From the cell containing the given text, extract its center point as [X, Y] coordinate. 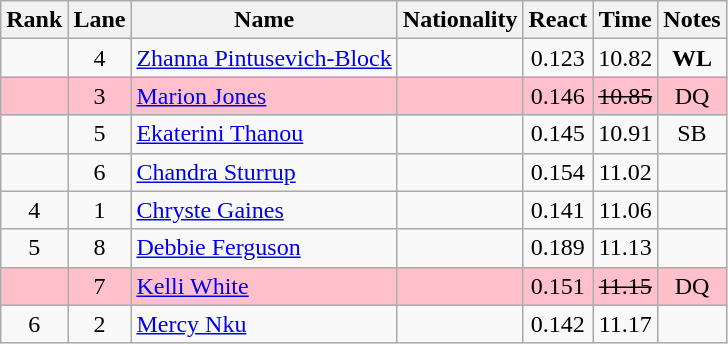
Ekaterini Thanou [264, 134]
SB [692, 134]
11.13 [626, 248]
Kelli White [264, 286]
2 [100, 324]
Mercy Nku [264, 324]
Lane [100, 20]
11.06 [626, 210]
0.142 [558, 324]
11.17 [626, 324]
0.145 [558, 134]
Chryste Gaines [264, 210]
0.146 [558, 96]
1 [100, 210]
Zhanna Pintusevich-Block [264, 58]
Rank [34, 20]
11.15 [626, 286]
3 [100, 96]
0.141 [558, 210]
React [558, 20]
WL [692, 58]
8 [100, 248]
10.85 [626, 96]
Chandra Sturrup [264, 172]
10.82 [626, 58]
10.91 [626, 134]
7 [100, 286]
0.189 [558, 248]
11.02 [626, 172]
Nationality [460, 20]
0.151 [558, 286]
Time [626, 20]
Debbie Ferguson [264, 248]
Marion Jones [264, 96]
0.154 [558, 172]
Notes [692, 20]
0.123 [558, 58]
Name [264, 20]
